Find where the given text appears and provide that cell's center as [X, Y] coordinate. 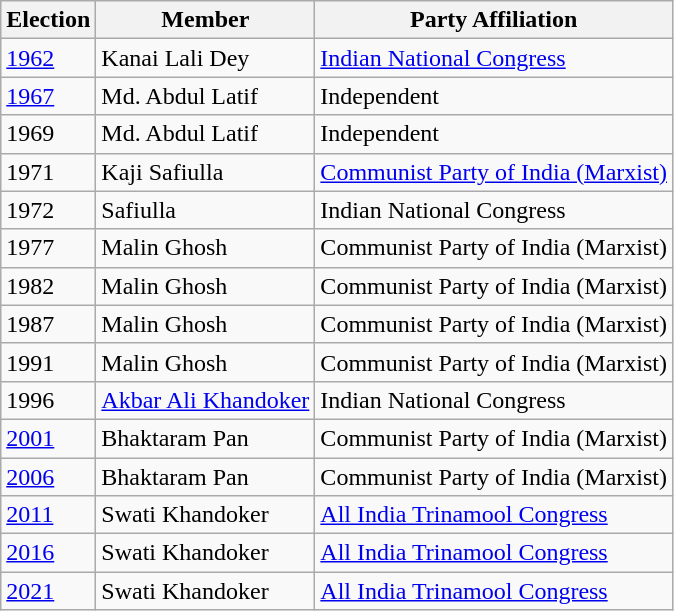
Kaji Safiulla [206, 172]
Member [206, 20]
1996 [48, 400]
Akbar Ali Khandoker [206, 400]
1967 [48, 96]
Safiulla [206, 210]
1971 [48, 172]
1987 [48, 324]
Election [48, 20]
2006 [48, 477]
Party Affiliation [494, 20]
1991 [48, 362]
Kanai Lali Dey [206, 58]
1962 [48, 58]
2016 [48, 553]
1977 [48, 248]
1982 [48, 286]
1969 [48, 134]
1972 [48, 210]
2021 [48, 591]
2011 [48, 515]
2001 [48, 438]
